Find where the given text appears and provide that cell's center as (X, Y) coordinate. 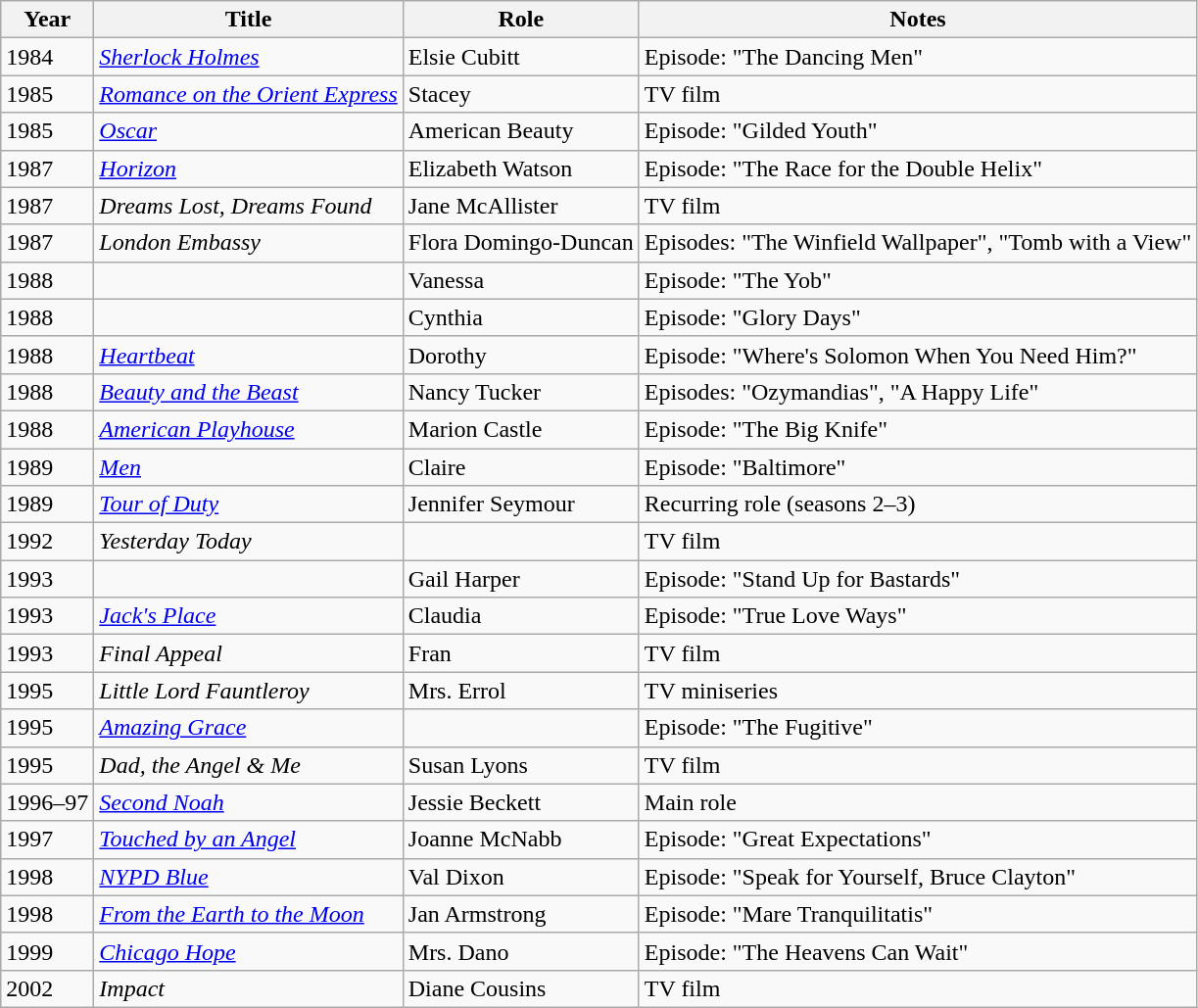
Episode: "The Yob" (917, 280)
Diane Cousins (521, 988)
American Playhouse (249, 429)
1992 (47, 542)
Jennifer Seymour (521, 504)
Susan Lyons (521, 765)
Main role (917, 802)
Oscar (249, 131)
Marion Castle (521, 429)
Episode: "The Fugitive" (917, 728)
Jessie Beckett (521, 802)
Elsie Cubitt (521, 57)
Elizabeth Watson (521, 168)
Episode: "The Heavens Can Wait" (917, 951)
Cynthia (521, 317)
Impact (249, 988)
Stacey (521, 94)
Episode: "The Dancing Men" (917, 57)
Vanessa (521, 280)
Little Lord Fauntleroy (249, 691)
1997 (47, 840)
Episode: "The Big Knife" (917, 429)
2002 (47, 988)
Nancy Tucker (521, 392)
Horizon (249, 168)
Episode: "Speak for Yourself, Bruce Clayton" (917, 877)
From the Earth to the Moon (249, 914)
Episode: "Glory Days" (917, 317)
Episode: "Where's Solomon When You Need Him?" (917, 355)
Amazing Grace (249, 728)
Episode: "The Race for the Double Helix" (917, 168)
Recurring role (seasons 2–3) (917, 504)
Fran (521, 653)
Flora Domingo-Duncan (521, 243)
Mrs. Errol (521, 691)
Episodes: "The Winfield Wallpaper", "Tomb with a View" (917, 243)
Joanne McNabb (521, 840)
Mrs. Dano (521, 951)
Touched by an Angel (249, 840)
Episode: "Gilded Youth" (917, 131)
Tour of Duty (249, 504)
Claire (521, 467)
NYPD Blue (249, 877)
Jan Armstrong (521, 914)
Episode: "True Love Ways" (917, 616)
Sherlock Holmes (249, 57)
1984 (47, 57)
Episode: "Mare Tranquilitatis" (917, 914)
American Beauty (521, 131)
Episode: "Great Expectations" (917, 840)
Second Noah (249, 802)
Romance on the Orient Express (249, 94)
TV miniseries (917, 691)
Chicago Hope (249, 951)
1999 (47, 951)
Gail Harper (521, 579)
Notes (917, 20)
Heartbeat (249, 355)
Episode: "Baltimore" (917, 467)
Final Appeal (249, 653)
Claudia (521, 616)
Val Dixon (521, 877)
Dad, the Angel & Me (249, 765)
1996–97 (47, 802)
Jack's Place (249, 616)
Episodes: "Ozymandias", "A Happy Life" (917, 392)
Yesterday Today (249, 542)
London Embassy (249, 243)
Role (521, 20)
Beauty and the Beast (249, 392)
Title (249, 20)
Dreams Lost, Dreams Found (249, 206)
Dorothy (521, 355)
Men (249, 467)
Episode: "Stand Up for Bastards" (917, 579)
Jane McAllister (521, 206)
Year (47, 20)
